Return (x, y) of the center of cell containing provided text 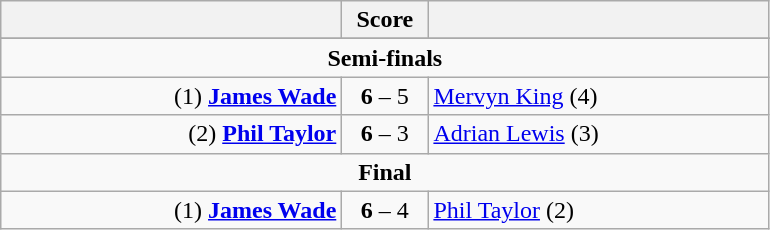
Mervyn King (4) (598, 96)
Final (385, 172)
(2) Phil Taylor (172, 134)
Phil Taylor (2) (598, 210)
6 – 5 (385, 96)
6 – 3 (385, 134)
6 – 4 (385, 210)
Score (385, 20)
Adrian Lewis (3) (598, 134)
Semi-finals (385, 58)
